Return the (X, Y) coordinate for the center point of the cell that contains the specified text.  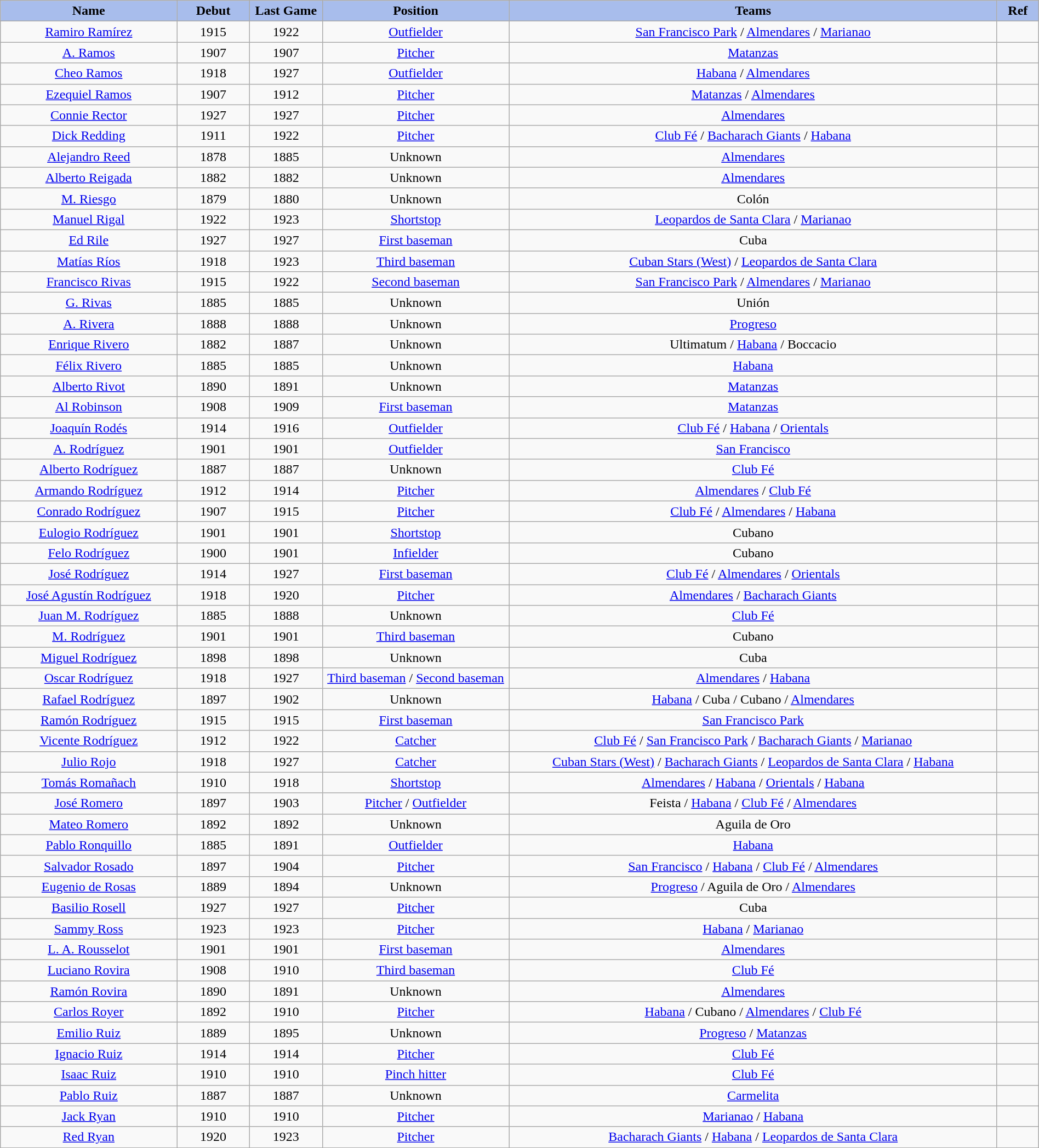
Rafael Rodríguez (89, 699)
Connie Rector (89, 115)
Progreso / Matanzas (753, 1033)
Club Fé / Bacharach Giants / Habana (753, 136)
Feista / Habana / Club Fé / Almendares (753, 803)
L. A. Rousselot (89, 950)
A. Ramos (89, 53)
Mateo Romero (89, 824)
Joaquín Rodés (89, 428)
Colón (753, 198)
Cuban Stars (West) / Bacharach Giants / Leopardos de Santa Clara / Habana (753, 762)
Alejandro Reed (89, 157)
Enrique Rivero (89, 345)
Habana / Almendares (753, 73)
Isaac Ruiz (89, 1075)
Last Game (286, 11)
Eulogio Rodríguez (89, 532)
Oscar Rodríguez (89, 678)
Francisco Rivas (89, 282)
San Francisco (753, 449)
1894 (286, 887)
Alberto Rivot (89, 386)
1902 (286, 699)
Emilio Ruiz (89, 1033)
1880 (286, 198)
Ultimatum / Habana / Boccacio (753, 345)
Club Fé / Almendares / Orientals (753, 574)
1916 (286, 428)
San Francisco / Habana / Club Fé / Almendares (753, 866)
Ramiro Ramírez (89, 32)
Habana / Marianao (753, 929)
Pitcher / Outfielder (415, 803)
Club Fé / Almendares / Habana (753, 511)
1900 (214, 553)
Marianao / Habana (753, 1116)
Matías Ríos (89, 261)
Red Ryan (89, 1137)
1904 (286, 866)
Basilio Rosell (89, 907)
Almendares / Habana / Orientals / Habana (753, 783)
Armando Rodríguez (89, 490)
Ed Rile (89, 240)
Salvador Rosado (89, 866)
1879 (214, 198)
Cuban Stars (West) / Leopardos de Santa Clara (753, 261)
San Francisco Park (753, 720)
Carlos Royer (89, 1012)
Eugenio de Rosas (89, 887)
Progreso / Aguila de Oro / Almendares (753, 887)
Ignacio Ruiz (89, 1054)
Vicente Rodríguez (89, 741)
Cheo Ramos (89, 73)
Al Robinson (89, 407)
Almendares / Habana (753, 678)
Ref (1018, 11)
Juan M. Rodríguez (89, 616)
Matanzas / Almendares (753, 94)
1911 (214, 136)
Bacharach Giants / Habana / Leopardos de Santa Clara (753, 1137)
Pablo Ruiz (89, 1095)
Alberto Rodríguez (89, 470)
Manuel Rigal (89, 219)
A. Rodríguez (89, 449)
Almendares / Club Fé (753, 490)
Teams (753, 11)
1878 (214, 157)
Carmelita (753, 1095)
Almendares / Bacharach Giants (753, 595)
A. Rivera (89, 324)
Club Fé / San Francisco Park / Bacharach Giants / Marianao (753, 741)
Dick Redding (89, 136)
Ramón Rovira (89, 991)
Ramón Rodríguez (89, 720)
Sammy Ross (89, 929)
Habana / Cuba / Cubano / Almendares (753, 699)
Infielder (415, 553)
M. Rodríguez (89, 637)
Pinch hitter (415, 1075)
Miguel Rodríguez (89, 658)
Aguila de Oro (753, 824)
José Agustín Rodríguez (89, 595)
Pablo Ronquillo (89, 845)
José Romero (89, 803)
Félix Rivero (89, 365)
José Rodríguez (89, 574)
Debut (214, 11)
1895 (286, 1033)
Conrado Rodríguez (89, 511)
Leopardos de Santa Clara / Marianao (753, 219)
Ezequiel Ramos (89, 94)
Habana / Cubano / Almendares / Club Fé (753, 1012)
Club Fé / Habana / Orientals (753, 428)
Unión (753, 303)
M. Riesgo (89, 198)
Felo Rodríguez (89, 553)
G. Rivas (89, 303)
Progreso (753, 324)
Luciano Rovira (89, 970)
Jack Ryan (89, 1116)
Third baseman / Second baseman (415, 678)
Position (415, 11)
1903 (286, 803)
Second baseman (415, 282)
Name (89, 11)
Alberto Reigada (89, 178)
1909 (286, 407)
Tomás Romañach (89, 783)
Julio Rojo (89, 762)
